Locate the cell with the specified text and output its [x, y] center coordinate. 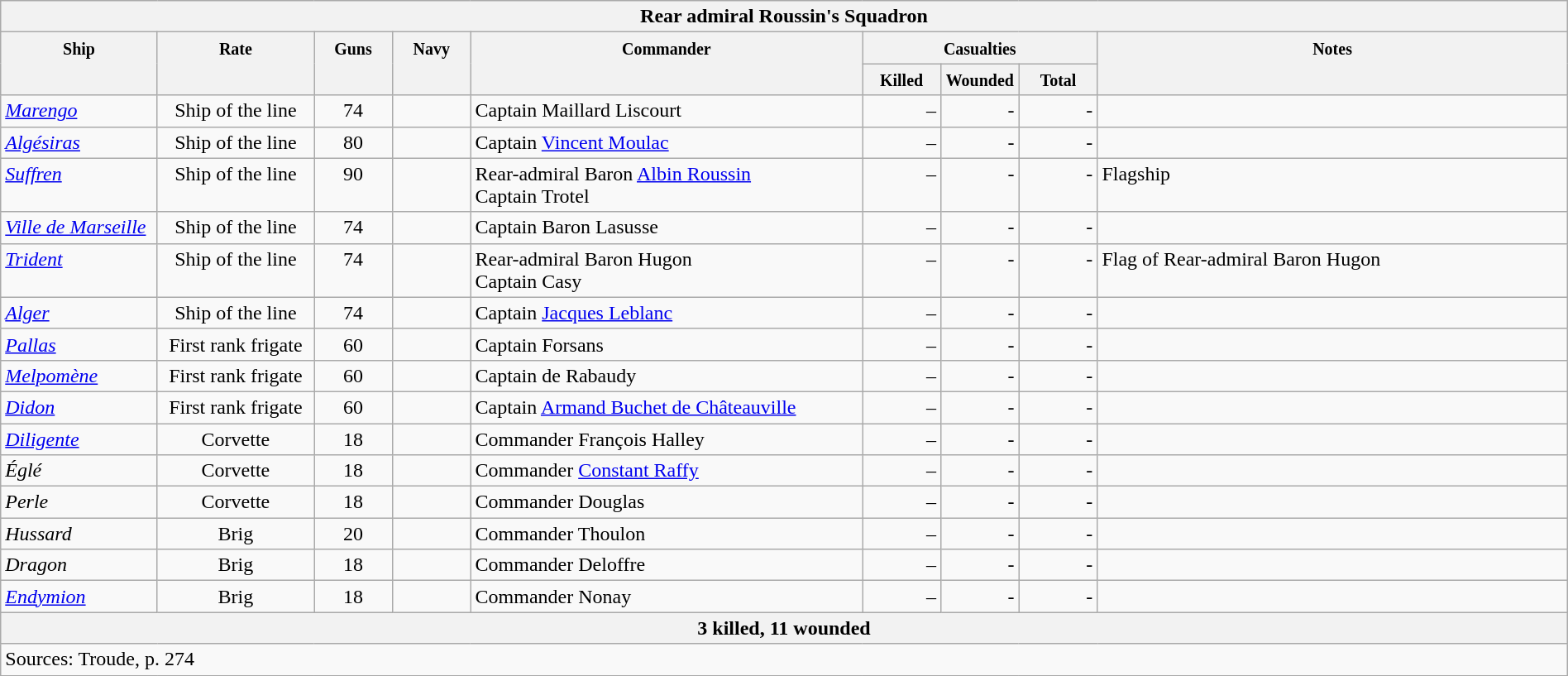
Églé [79, 471]
Dragon [79, 565]
Pallas [79, 344]
Captain Jacques Leblanc [667, 313]
Commander Nonay [667, 597]
Melpomène [79, 376]
Trident [79, 270]
Captain Baron Lasusse [667, 228]
Rear-admiral Baron Albin RoussinCaptain Trotel [667, 185]
Commander François Halley [667, 439]
Guns [354, 64]
Captain Forsans [667, 344]
Alger [79, 313]
Captain Vincent Moulac [667, 142]
Commander Douglas [667, 502]
3 killed, 11 wounded [784, 628]
Wounded [979, 79]
Commander [667, 64]
Killed [901, 79]
Suffren [79, 185]
Captain de Rabaudy [667, 376]
Marengo [79, 111]
Didon [79, 407]
Sources: Troude, p. 274 [784, 659]
Commander Deloffre [667, 565]
Notes [1332, 64]
Commander Thoulon [667, 534]
20 [354, 534]
Endymion [79, 597]
Diligente [79, 439]
Total [1059, 79]
Flagship [1332, 185]
Captain Maillard Liscourt [667, 111]
Ship [79, 64]
Rear admiral Roussin's Squadron [784, 17]
80 [354, 142]
Rear-admiral Baron HugonCaptain Casy [667, 270]
Casualties [980, 48]
Rate [235, 64]
Captain Armand Buchet de Châteauville [667, 407]
Perle [79, 502]
Hussard [79, 534]
Navy [432, 64]
Algésiras [79, 142]
Ville de Marseille [79, 228]
Commander Constant Raffy [667, 471]
90 [354, 185]
Flag of Rear-admiral Baron Hugon [1332, 270]
